Locate the cell with the specified text and output its [X, Y] center coordinate. 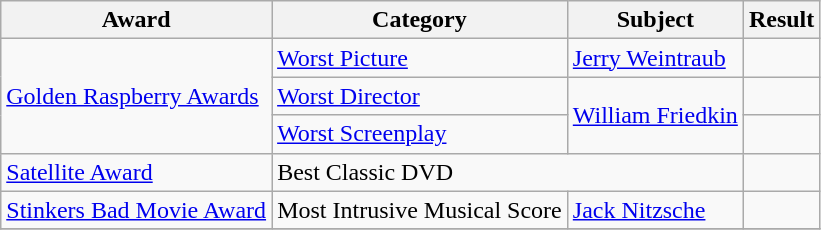
Most Intrusive Musical Score [420, 210]
Satellite Award [136, 172]
Category [420, 20]
Jack Nitzsche [655, 210]
Subject [655, 20]
Golden Raspberry Awards [136, 96]
Worst Picture [420, 58]
Jerry Weintraub [655, 58]
Award [136, 20]
Worst Screenplay [420, 134]
Result [781, 20]
Worst Director [420, 96]
Stinkers Bad Movie Award [136, 210]
Best Classic DVD [508, 172]
William Friedkin [655, 115]
